Locate the cell with the specified text and output its (X, Y) center coordinate. 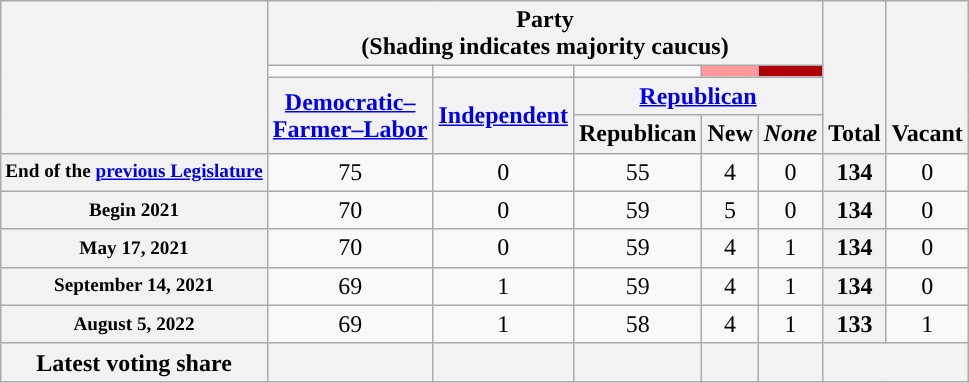
Party (Shading indicates majority caucus) (544, 34)
None (790, 134)
55 (637, 172)
End of the previous Legislature (134, 172)
Vacant (927, 77)
August 5, 2022 (134, 324)
5 (730, 210)
September 14, 2021 (134, 286)
133 (855, 324)
75 (350, 172)
Begin 2021 (134, 210)
Democratic–Farmer–Labor (350, 115)
58 (637, 324)
Total (855, 77)
Latest voting share (134, 362)
New (730, 134)
Independent (503, 115)
May 17, 2021 (134, 248)
